Locate the cell with the specified text and output its [X, Y] center coordinate. 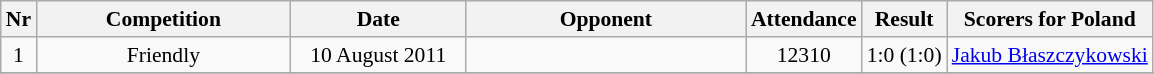
1:0 (1:0) [904, 55]
12310 [804, 55]
Scorers for Poland [1050, 19]
Friendly [164, 55]
Date [378, 19]
Jakub Błaszczykowski [1050, 55]
1 [18, 55]
Opponent [606, 19]
10 August 2011 [378, 55]
Nr [18, 19]
Attendance [804, 19]
Competition [164, 19]
Result [904, 19]
